For the text-containing cell, return its midpoint in (x, y) coordinate format. 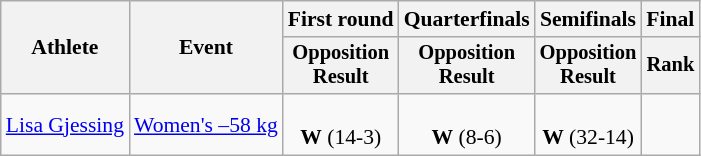
W (14-3) (341, 124)
Semifinals (588, 19)
W (8-6) (467, 124)
Lisa Gjessing (65, 124)
First round (341, 19)
Event (206, 48)
Quarterfinals (467, 19)
W (32-14) (588, 124)
Final (670, 19)
Athlete (65, 48)
Rank (670, 66)
Women's –58 kg (206, 124)
